Provide the [x, y] coordinate of the cell's center where the given text is located.  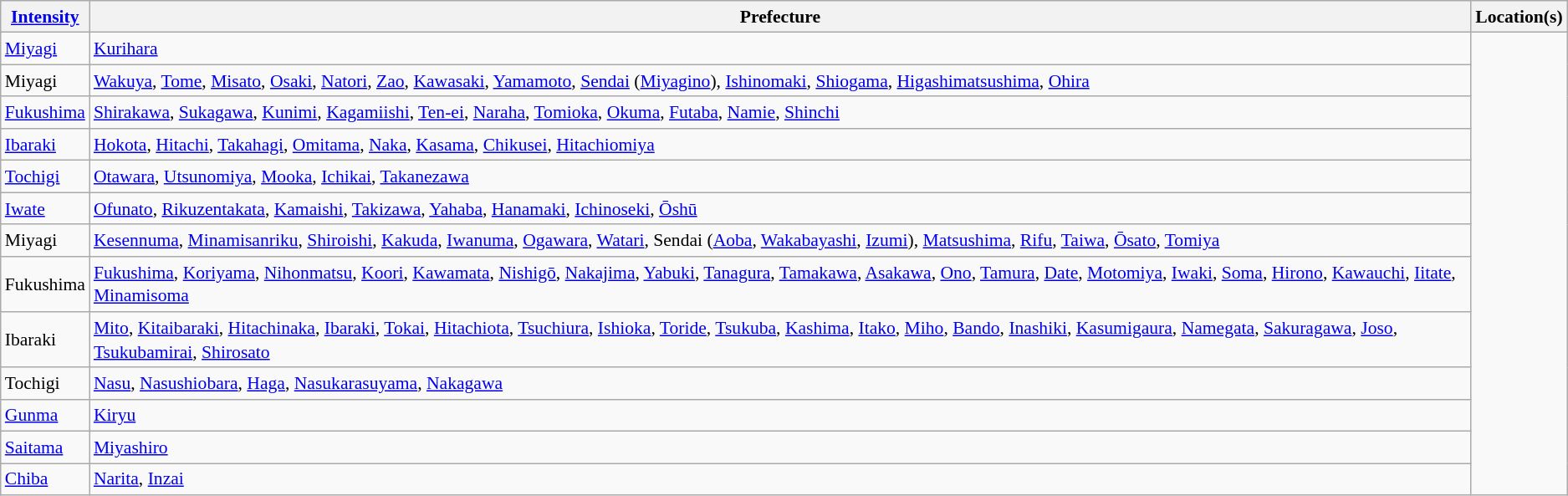
Kurihara [780, 49]
Kesennuma, Minamisanriku, Shiroishi, Kakuda, Iwanuma, Ogawara, Watari, Sendai (Aoba, Wakabayashi, Izumi), Matsushima, Rifu, Taiwa, Ōsato, Tomiya [780, 241]
Iwate [45, 208]
Intensity [45, 17]
Hokota, Hitachi, Takahagi, Omitama, Naka, Kasama, Chikusei, Hitachiomiya [780, 145]
Chiba [45, 479]
Shirakawa, Sukagawa, Kunimi, Kagamiishi, Ten-ei, Naraha, Tomioka, Okuma, Futaba, Namie, Shinchi [780, 113]
Gunma [45, 416]
Nasu, Nasushiobara, Haga, Nasukarasuyama, Nakagawa [780, 383]
Location(s) [1519, 17]
Saitama [45, 447]
Wakuya, Tome, Misato, Osaki, Natori, Zao, Kawasaki, Yamamoto, Sendai (Miyagino), Ishinomaki, Shiogama, Higashimatsushima, Ohira [780, 81]
Kiryu [780, 416]
Otawara, Utsunomiya, Mooka, Ichikai, Takanezawa [780, 176]
Prefecture [780, 17]
Ofunato, Rikuzentakata, Kamaishi, Takizawa, Yahaba, Hanamaki, Ichinoseki, Ōshū [780, 208]
Narita, Inzai [780, 479]
Miyashiro [780, 447]
